Determine the [X, Y] coordinate at the center of the cell enclosing the given text.  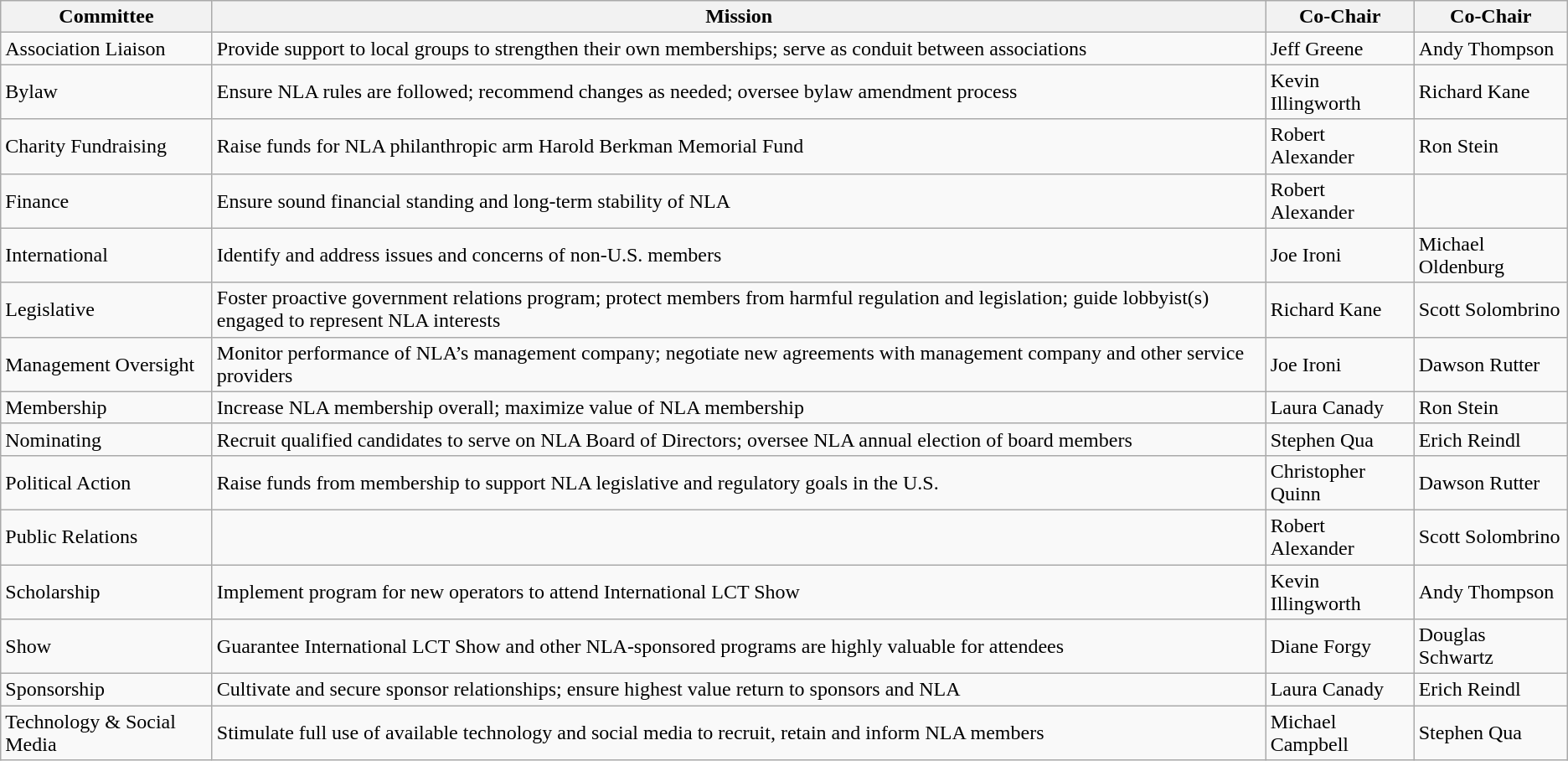
Recruit qualified candidates to serve on NLA Board of Directors; oversee NLA annual election of board members [739, 439]
International [107, 255]
Raise funds for NLA philanthropic arm Harold Berkman Memorial Fund [739, 146]
Raise funds from membership to support NLA legislative and regulatory goals in the U.S. [739, 483]
Douglas Schwartz [1491, 647]
Guarantee International LCT Show and other NLA-sponsored programs are highly valuable for attendees [739, 647]
Stimulate full use of available technology and social media to recruit, retain and inform NLA members [739, 733]
Christopher Quinn [1340, 483]
Show [107, 647]
Nominating [107, 439]
Legislative [107, 310]
Ensure NLA rules are followed; recommend changes as needed; oversee bylaw amendment process [739, 92]
Finance [107, 201]
Ensure sound financial standing and long-term stability of NLA [739, 201]
Mission [739, 17]
Implement program for new operators to attend International LCT Show [739, 592]
Provide support to local groups to strengthen their own memberships; serve as conduit between associations [739, 49]
Monitor performance of NLA’s management company; negotiate new agreements with management company and other service providers [739, 364]
Public Relations [107, 536]
Political Action [107, 483]
Michael Campbell [1340, 733]
Sponsorship [107, 690]
Scholarship [107, 592]
Identify and address issues and concerns of non-U.S. members [739, 255]
Association Liaison [107, 49]
Jeff Greene [1340, 49]
Membership [107, 407]
Michael Oldenburg [1491, 255]
Cultivate and secure sponsor relationships; ensure highest value return to sponsors and NLA [739, 690]
Management Oversight [107, 364]
Increase NLA membership overall; maximize value of NLA membership [739, 407]
Technology & Social Media [107, 733]
Committee [107, 17]
Bylaw [107, 92]
Charity Fundraising [107, 146]
Diane Forgy [1340, 647]
